Provide the (x, y) coordinate of the cell's center where the given text is located.  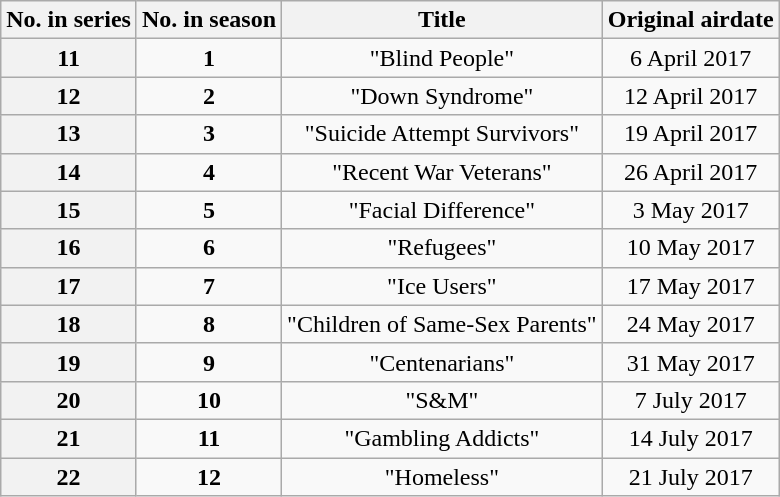
4 (208, 172)
21 (69, 438)
"Suicide Attempt Survivors" (442, 134)
14 (69, 172)
"Homeless" (442, 477)
19 (69, 362)
12 April 2017 (690, 96)
10 (208, 400)
22 (69, 477)
19 April 2017 (690, 134)
No. in series (69, 20)
7 July 2017 (690, 400)
21 July 2017 (690, 477)
"Gambling Addicts" (442, 438)
"Centenarians" (442, 362)
6 April 2017 (690, 58)
17 May 2017 (690, 286)
"Ice Users" (442, 286)
10 May 2017 (690, 248)
"Down Syndrome" (442, 96)
5 (208, 210)
3 May 2017 (690, 210)
3 (208, 134)
7 (208, 286)
15 (69, 210)
Original airdate (690, 20)
No. in season (208, 20)
"S&M" (442, 400)
31 May 2017 (690, 362)
"Blind People" (442, 58)
24 May 2017 (690, 324)
16 (69, 248)
14 July 2017 (690, 438)
"Facial Difference" (442, 210)
Title (442, 20)
6 (208, 248)
"Children of Same-Sex Parents" (442, 324)
26 April 2017 (690, 172)
20 (69, 400)
18 (69, 324)
8 (208, 324)
13 (69, 134)
1 (208, 58)
2 (208, 96)
17 (69, 286)
"Recent War Veterans" (442, 172)
"Refugees" (442, 248)
9 (208, 362)
